Locate the cell with the specified text and output its (X, Y) center coordinate. 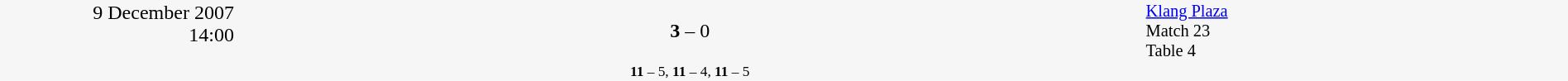
11 – 5, 11 – 4, 11 – 5 (690, 71)
9 December 200714:00 (117, 40)
Klang PlazaMatch 23Table 4 (1356, 31)
3 – 0 (690, 31)
